Pinpoint the cell where the given text exists, returning its [x, y] midpoint coordinate. 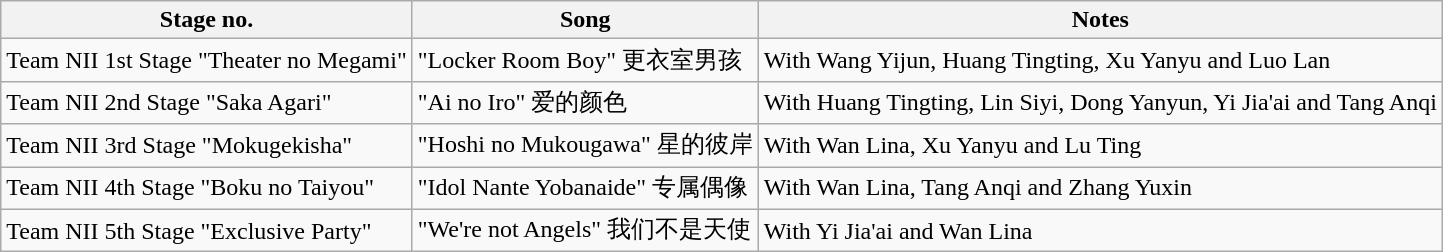
With Wan Lina, Xu Yanyu and Lu Ting [1100, 146]
"Ai no Iro" 爱的颜色 [585, 102]
With Huang Tingting, Lin Siyi, Dong Yanyun, Yi Jia'ai and Tang Anqi [1100, 102]
Team NII 4th Stage "Boku no Taiyou" [207, 188]
"Hoshi no Mukougawa" 星的彼岸 [585, 146]
Song [585, 20]
Stage no. [207, 20]
Notes [1100, 20]
"We're not Angels" 我们不是天使 [585, 230]
Team NII 2nd Stage "Saka Agari" [207, 102]
With Wan Lina, Tang Anqi and Zhang Yuxin [1100, 188]
Team NII 5th Stage "Exclusive Party" [207, 230]
Team NII 1st Stage "Theater no Megami" [207, 60]
Team NII 3rd Stage "Mokugekisha" [207, 146]
With Yi Jia'ai and Wan Lina [1100, 230]
"Idol Nante Yobanaide" 专属偶像 [585, 188]
With Wang Yijun, Huang Tingting, Xu Yanyu and Luo Lan [1100, 60]
"Locker Room Boy" 更衣室男孩 [585, 60]
